Locate the cell with the specified text and output its (X, Y) center coordinate. 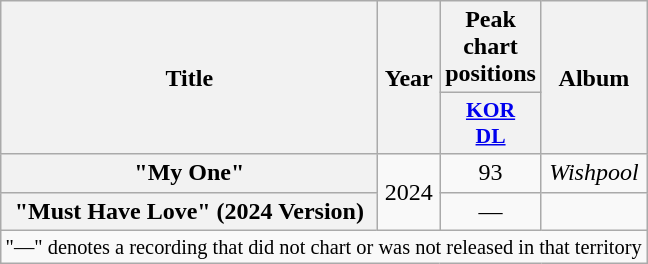
— (491, 211)
2024 (409, 192)
"—" denotes a recording that did not chart or was not released in that territory (324, 247)
"My One" (190, 173)
Album (594, 78)
"Must Have Love" (2024 Version) (190, 211)
Title (190, 78)
Peak chart positions (491, 47)
KORDL (491, 124)
Wishpool (594, 173)
Year (409, 78)
93 (491, 173)
